Return the (X, Y) coordinate for the center point of the cell that contains the specified text.  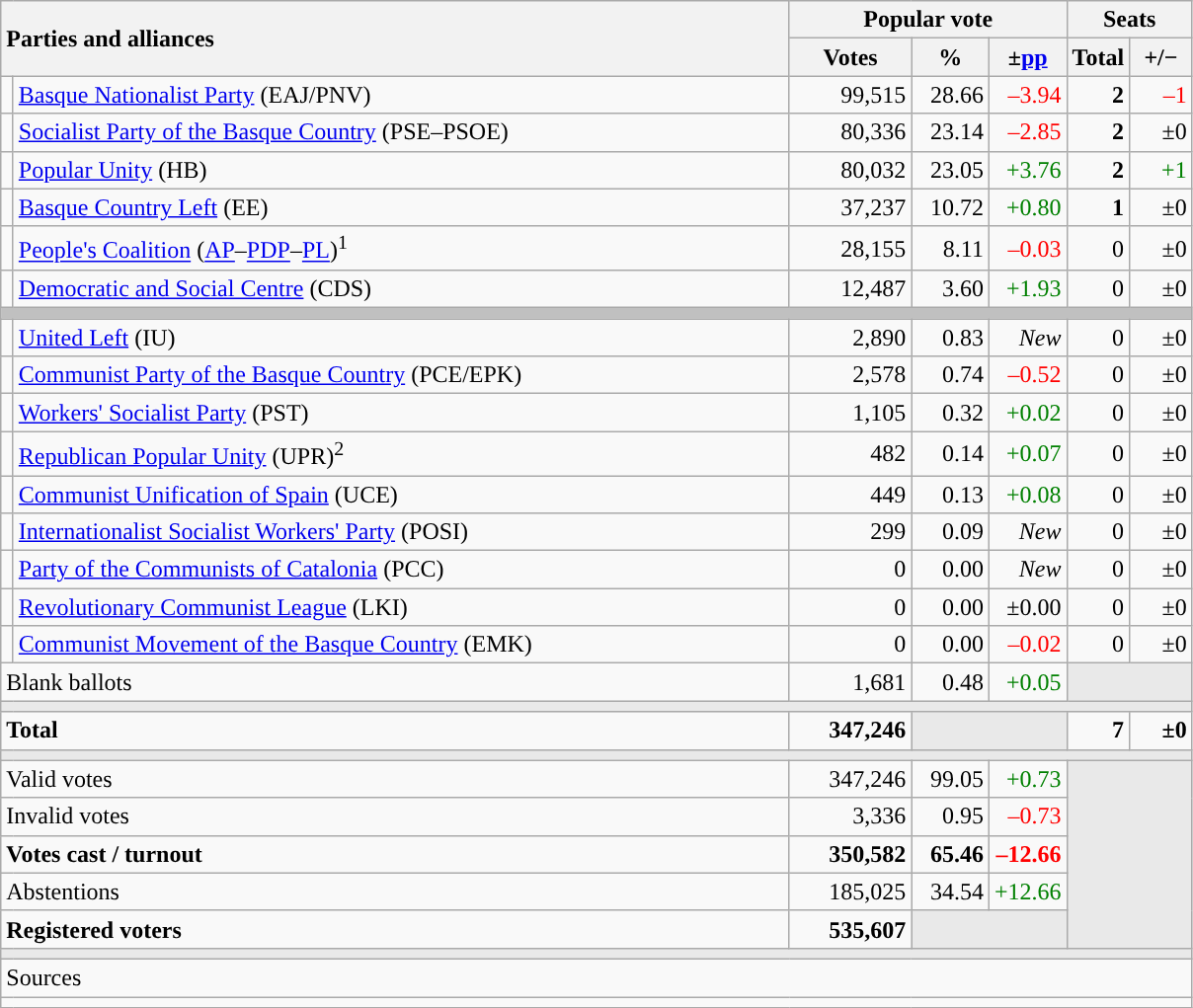
+/− (1161, 57)
0.95 (950, 816)
Communist Unification of Spain (UCE) (401, 495)
–12.66 (1027, 854)
80,032 (850, 170)
449 (850, 495)
0.74 (950, 375)
+0.02 (1027, 413)
299 (850, 532)
185,025 (850, 892)
7 (1098, 731)
+12.66 (1027, 892)
482 (850, 454)
0.83 (950, 338)
–0.03 (1027, 249)
Basque Country Left (EE) (401, 207)
37,237 (850, 207)
Internationalist Socialist Workers' Party (POSI) (401, 532)
Sources (596, 977)
0.48 (950, 682)
Party of the Communists of Catalonia (PCC) (401, 570)
28.66 (950, 95)
80,336 (850, 132)
+1 (1161, 170)
1 (1098, 207)
Popular Unity (HB) (401, 170)
Popular vote (928, 20)
12,487 (850, 289)
3,336 (850, 816)
0.13 (950, 495)
350,582 (850, 854)
8.11 (950, 249)
Votes cast / turnout (395, 854)
+0.08 (1027, 495)
±pp (1027, 57)
Democratic and Social Centre (CDS) (401, 289)
+3.76 (1027, 170)
2,578 (850, 375)
Workers' Socialist Party (PST) (401, 413)
3.60 (950, 289)
+0.73 (1027, 779)
–3.94 (1027, 95)
10.72 (950, 207)
Valid votes (395, 779)
23.14 (950, 132)
+0.80 (1027, 207)
±0.00 (1027, 607)
–1 (1161, 95)
Basque Nationalist Party (EAJ/PNV) (401, 95)
Parties and alliances (395, 39)
–0.73 (1027, 816)
Communist Party of the Basque Country (PCE/EPK) (401, 375)
2,890 (850, 338)
Republican Popular Unity (UPR)2 (401, 454)
–2.85 (1027, 132)
Seats (1130, 20)
+0.07 (1027, 454)
Invalid votes (395, 816)
–0.52 (1027, 375)
0.14 (950, 454)
Communist Movement of the Basque Country (EMK) (401, 645)
34.54 (950, 892)
+0.05 (1027, 682)
535,607 (850, 929)
1,105 (850, 413)
+1.93 (1027, 289)
% (950, 57)
Revolutionary Communist League (LKI) (401, 607)
28,155 (850, 249)
United Left (IU) (401, 338)
Socialist Party of the Basque Country (PSE–PSOE) (401, 132)
People's Coalition (AP–PDP–PL)1 (401, 249)
99,515 (850, 95)
1,681 (850, 682)
Blank ballots (395, 682)
99.05 (950, 779)
Votes (850, 57)
Abstentions (395, 892)
0.32 (950, 413)
Registered voters (395, 929)
65.46 (950, 854)
0.09 (950, 532)
23.05 (950, 170)
–0.02 (1027, 645)
